For the text-containing cell, return its midpoint in (x, y) coordinate format. 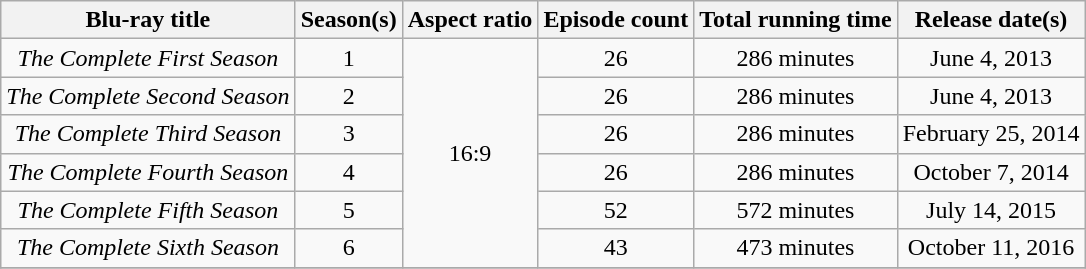
5 (348, 210)
Episode count (616, 20)
February 25, 2014 (991, 134)
43 (616, 248)
1 (348, 58)
Total running time (796, 20)
572 minutes (796, 210)
3 (348, 134)
Aspect ratio (470, 20)
16:9 (470, 153)
The Complete Third Season (148, 134)
The Complete Fifth Season (148, 210)
Release date(s) (991, 20)
October 11, 2016 (991, 248)
The Complete Fourth Season (148, 172)
The Complete First Season (148, 58)
The Complete Second Season (148, 96)
6 (348, 248)
4 (348, 172)
52 (616, 210)
2 (348, 96)
473 minutes (796, 248)
Blu-ray title (148, 20)
July 14, 2015 (991, 210)
October 7, 2014 (991, 172)
Season(s) (348, 20)
The Complete Sixth Season (148, 248)
